For the text-containing cell, return its midpoint in [X, Y] coordinate format. 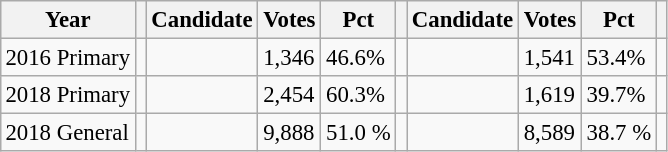
9,888 [290, 133]
2018 Primary [68, 95]
39.7% [618, 95]
2,454 [290, 95]
51.0 % [358, 133]
8,589 [550, 133]
Year [68, 20]
1,541 [550, 57]
2016 Primary [68, 57]
38.7 % [618, 133]
53.4% [618, 57]
46.6% [358, 57]
60.3% [358, 95]
1,619 [550, 95]
1,346 [290, 57]
2018 General [68, 133]
